Determine the [X, Y] coordinate at the center of the cell enclosing the given text.  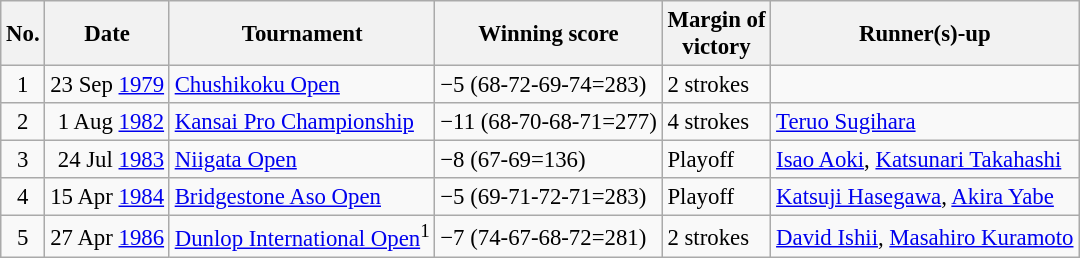
Winning score [548, 34]
Margin ofvictory [716, 34]
Bridgestone Aso Open [302, 197]
24 Jul 1983 [107, 160]
David Ishii, Masahiro Kuramoto [925, 237]
−7 (74-67-68-72=281) [548, 237]
5 [23, 237]
−8 (67-69=136) [548, 160]
27 Apr 1986 [107, 237]
Date [107, 34]
4 [23, 197]
Niigata Open [302, 160]
4 strokes [716, 122]
2 [23, 122]
Katsuji Hasegawa, Akira Yabe [925, 197]
−5 (68-72-69-74=283) [548, 85]
Tournament [302, 34]
15 Apr 1984 [107, 197]
23 Sep 1979 [107, 85]
Isao Aoki, Katsunari Takahashi [925, 160]
1 [23, 85]
Kansai Pro Championship [302, 122]
−5 (69-71-72-71=283) [548, 197]
3 [23, 160]
1 Aug 1982 [107, 122]
Dunlop International Open1 [302, 237]
−11 (68-70-68-71=277) [548, 122]
Teruo Sugihara [925, 122]
Chushikoku Open [302, 85]
Runner(s)-up [925, 34]
No. [23, 34]
